Pinpoint the cell where the given text exists, returning its [X, Y] midpoint coordinate. 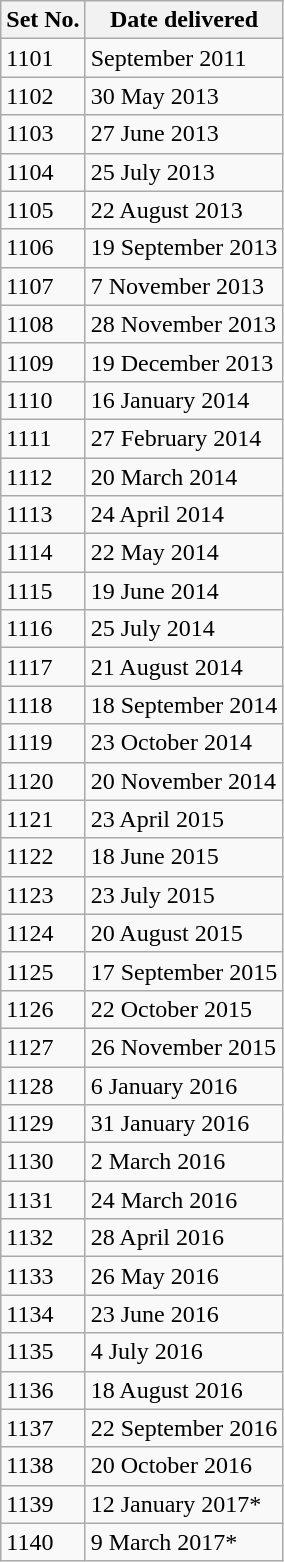
1132 [43, 1238]
1131 [43, 1200]
27 June 2013 [184, 134]
6 January 2016 [184, 1085]
7 November 2013 [184, 286]
1113 [43, 515]
27 February 2014 [184, 438]
28 April 2016 [184, 1238]
16 January 2014 [184, 400]
12 January 2017* [184, 1504]
1106 [43, 248]
1114 [43, 553]
1121 [43, 819]
21 August 2014 [184, 667]
1122 [43, 857]
20 October 2016 [184, 1466]
9 March 2017* [184, 1542]
23 April 2015 [184, 819]
22 October 2015 [184, 1009]
19 December 2013 [184, 362]
23 October 2014 [184, 743]
1120 [43, 781]
22 May 2014 [184, 553]
1107 [43, 286]
1105 [43, 210]
31 January 2016 [184, 1124]
23 June 2016 [184, 1314]
1133 [43, 1276]
1130 [43, 1162]
1123 [43, 895]
25 July 2014 [184, 629]
1115 [43, 591]
26 May 2016 [184, 1276]
1119 [43, 743]
1118 [43, 705]
1134 [43, 1314]
1136 [43, 1390]
20 March 2014 [184, 477]
23 July 2015 [184, 895]
18 August 2016 [184, 1390]
19 September 2013 [184, 248]
26 November 2015 [184, 1047]
1109 [43, 362]
30 May 2013 [184, 96]
Date delivered [184, 20]
September 2011 [184, 58]
1108 [43, 324]
1126 [43, 1009]
1137 [43, 1428]
22 August 2013 [184, 210]
18 June 2015 [184, 857]
28 November 2013 [184, 324]
2 March 2016 [184, 1162]
1104 [43, 172]
4 July 2016 [184, 1352]
1110 [43, 400]
1138 [43, 1466]
24 March 2016 [184, 1200]
19 June 2014 [184, 591]
1135 [43, 1352]
1140 [43, 1542]
18 September 2014 [184, 705]
1111 [43, 438]
1112 [43, 477]
1117 [43, 667]
24 April 2014 [184, 515]
1139 [43, 1504]
1129 [43, 1124]
1128 [43, 1085]
22 September 2016 [184, 1428]
20 November 2014 [184, 781]
1124 [43, 933]
25 July 2013 [184, 172]
20 August 2015 [184, 933]
Set No. [43, 20]
1101 [43, 58]
1102 [43, 96]
1127 [43, 1047]
17 September 2015 [184, 971]
1116 [43, 629]
1125 [43, 971]
1103 [43, 134]
